Search for the cell housing the specified text and yield its (x, y) center coordinate. 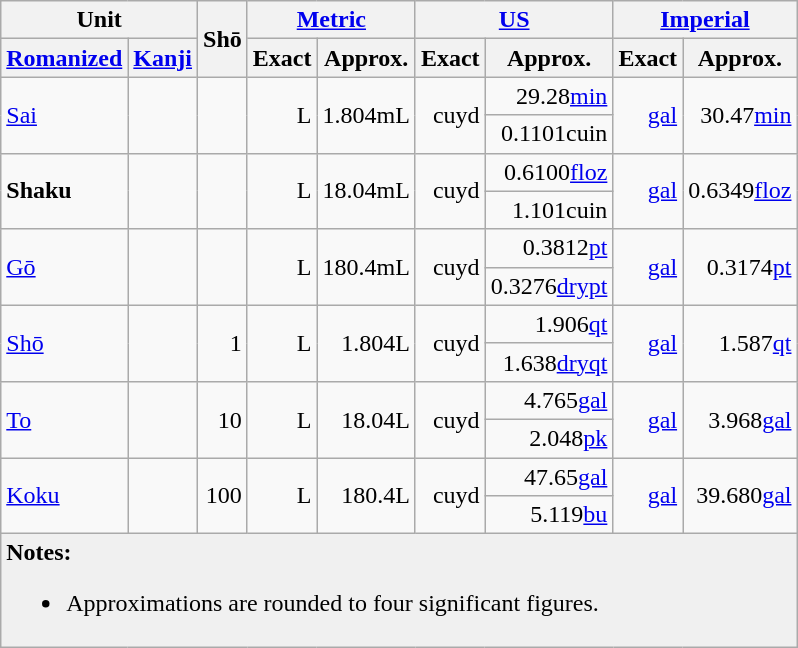
1.804L (366, 343)
Kanji (163, 58)
1 (223, 343)
3.968gal (740, 419)
Koku (64, 496)
0.3812pt (549, 248)
0.6100floz (549, 172)
2.048pk (549, 438)
Shaku (64, 191)
US (514, 20)
Romanized (64, 58)
39.680gal (740, 496)
1.587qt (740, 343)
0.3174pt (740, 267)
4.765gal (549, 400)
Unit (100, 20)
180.4L (366, 496)
Imperial (705, 20)
1.638dryqt (549, 362)
1.906qt (549, 324)
18.04mL (366, 191)
0.3276drypt (549, 286)
Gō (64, 267)
0.6349floz (740, 191)
To (64, 419)
47.65gal (549, 477)
100 (223, 496)
1.804mL (366, 115)
29.28min (549, 96)
10 (223, 419)
Metric (331, 20)
180.4mL (366, 267)
0.1101cuin (549, 134)
18.04L (366, 419)
5.119bu (549, 515)
Notes:Approximations are rounded to four significant figures. (399, 590)
30.47min (740, 115)
Sai (64, 115)
1.101cuin (549, 210)
